Extract the [X, Y] coordinate from the center of the cell holding the provided text.  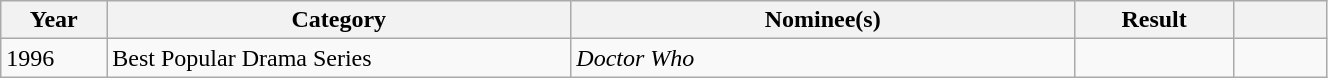
Doctor Who [823, 58]
Result [1154, 20]
Nominee(s) [823, 20]
1996 [54, 58]
Year [54, 20]
Best Popular Drama Series [339, 58]
Category [339, 20]
